Search for the cell housing the specified text and yield its [X, Y] center coordinate. 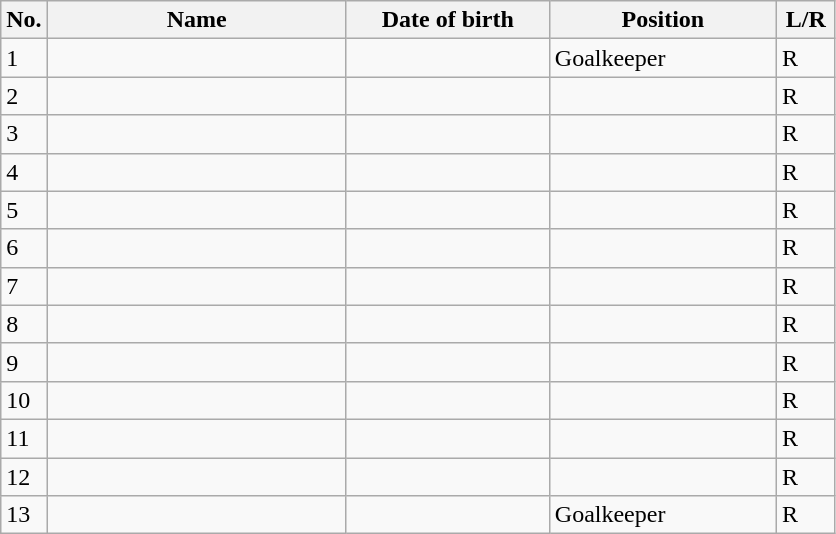
4 [24, 172]
Position [662, 20]
7 [24, 286]
No. [24, 20]
6 [24, 248]
5 [24, 210]
8 [24, 324]
9 [24, 362]
1 [24, 58]
Date of birth [448, 20]
11 [24, 438]
3 [24, 134]
10 [24, 400]
L/R [806, 20]
2 [24, 96]
13 [24, 515]
Name [196, 20]
12 [24, 477]
